For the text-containing cell, return its midpoint in [X, Y] coordinate format. 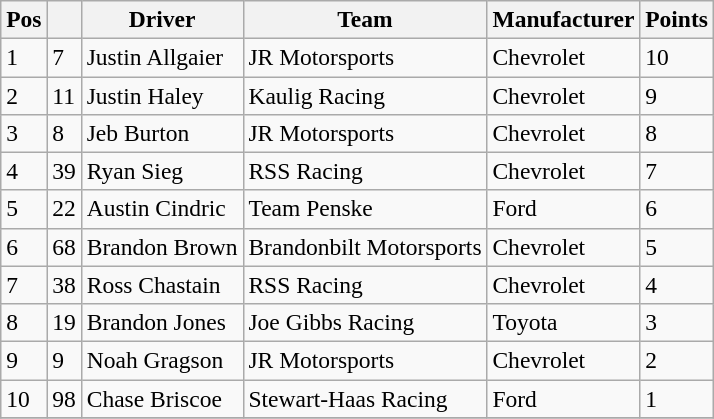
Ross Chastain [162, 285]
98 [64, 398]
39 [64, 171]
Brandon Brown [162, 247]
Driver [162, 19]
Justin Haley [162, 95]
68 [64, 247]
Noah Gragson [162, 360]
Brandonbilt Motorsports [365, 247]
Manufacturer [564, 19]
Toyota [564, 322]
Jeb Burton [162, 133]
Justin Allgaier [162, 57]
Points [677, 19]
Team Penske [365, 209]
Chase Briscoe [162, 398]
Ryan Sieg [162, 171]
Team [365, 19]
Kaulig Racing [365, 95]
Stewart-Haas Racing [365, 398]
11 [64, 95]
38 [64, 285]
Pos [24, 19]
Brandon Jones [162, 322]
22 [64, 209]
Austin Cindric [162, 209]
Joe Gibbs Racing [365, 322]
19 [64, 322]
